Identify which cell holds the provided text, then report its (x, y) central coordinate. 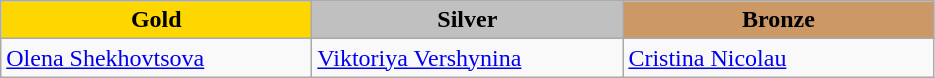
Olena Shekhovtsova (156, 58)
Cristina Nicolau (778, 58)
Bronze (778, 20)
Viktoriya Vershynina (468, 58)
Silver (468, 20)
Gold (156, 20)
